Determine the (X, Y) coordinate at the center of the cell enclosing the given text.  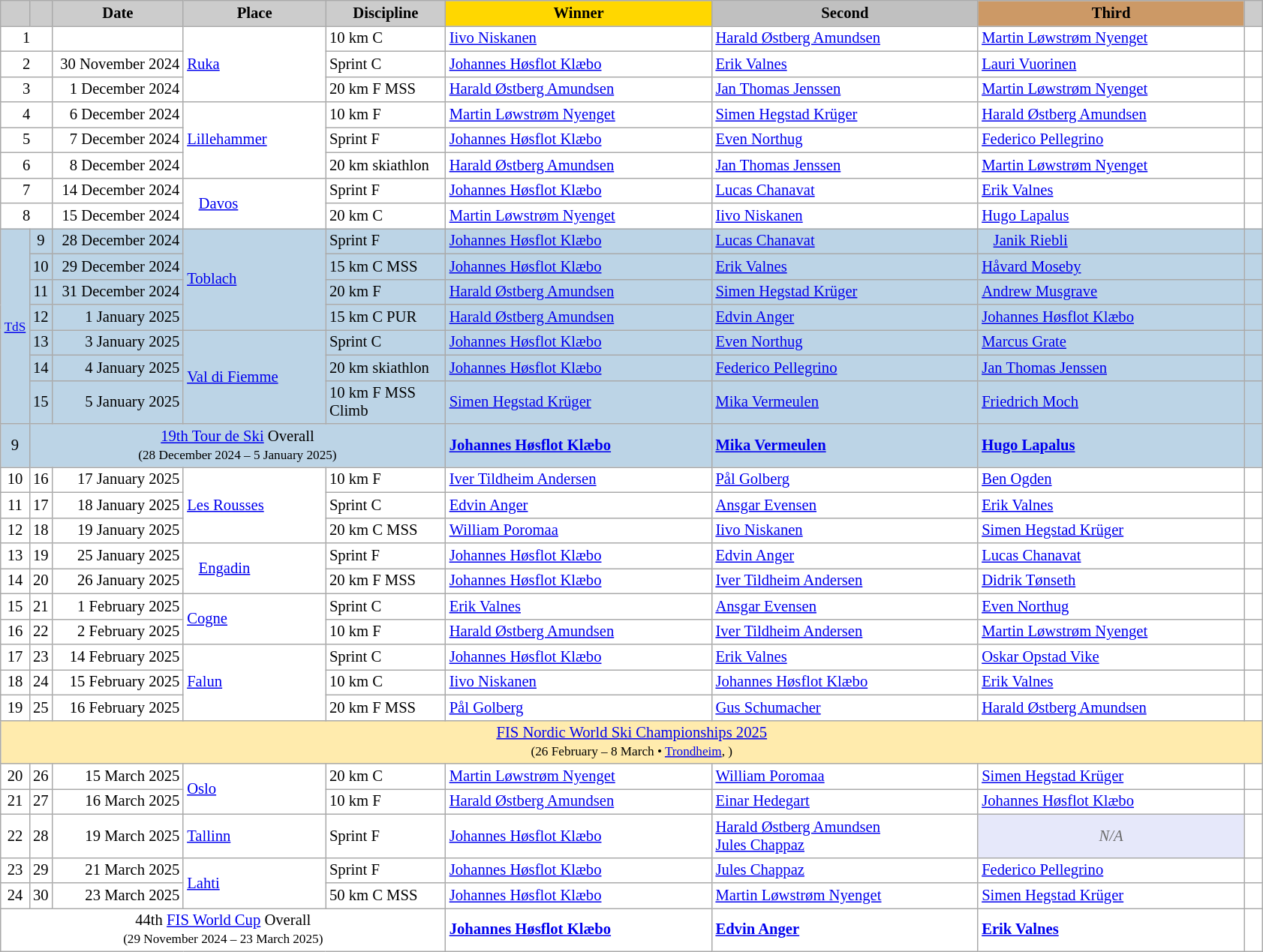
Second (845, 13)
15 February 2025 (119, 682)
18 January 2025 (119, 505)
15 km C MSS (386, 266)
6 (27, 165)
Ben Ogden (1111, 479)
4 (27, 115)
25 January 2025 (119, 556)
4 January 2025 (119, 368)
2 (27, 64)
7 December 2024 (119, 140)
17 January 2025 (119, 479)
Friedrich Moch (1111, 402)
Falun (254, 681)
N/A (1111, 836)
Lillehammer (254, 140)
7 (27, 191)
Harald Østberg Amundsen Jules Chappaz (845, 836)
30 (41, 895)
Lauri Vuorinen (1111, 64)
Davos (254, 203)
Toblach (254, 279)
25 (41, 707)
Les Rousses (254, 504)
27 (41, 801)
16 February 2025 (119, 707)
Jules Chappaz (845, 870)
1 December 2024 (119, 89)
30 November 2024 (119, 64)
3 (27, 89)
6 December 2024 (119, 115)
Håvard Moseby (1111, 266)
Third (1111, 13)
19 January 2025 (119, 530)
15 March 2025 (119, 776)
5 January 2025 (119, 402)
5 (27, 140)
Janik Riebli (1111, 241)
16 March 2025 (119, 801)
1 (27, 38)
28 (41, 836)
Andrew Musgrave (1111, 292)
26 (41, 776)
2 February 2025 (119, 632)
8 December 2024 (119, 165)
Oslo (254, 789)
Engadin (254, 569)
Marcus Grate (1111, 342)
50 km C MSS (386, 895)
15 December 2024 (119, 215)
Lahti (254, 883)
29 December 2024 (119, 266)
3 January 2025 (119, 342)
Tallinn (254, 836)
1 January 2025 (119, 317)
TdS (15, 326)
Date (119, 13)
Einar Hedegart (845, 801)
Discipline (386, 13)
Place (254, 13)
15 km C PUR (386, 317)
Ruka (254, 63)
14 December 2024 (119, 191)
14 February 2025 (119, 656)
31 December 2024 (119, 292)
26 January 2025 (119, 581)
19th Tour de Ski Overall(28 December 2024 – 5 January 2025) (237, 445)
21 March 2025 (119, 870)
Oskar Opstad Vike (1111, 656)
23 March 2025 (119, 895)
Didrik Tønseth (1111, 581)
20 km F (386, 292)
FIS Nordic World Ski Championships 2025(26 February – 8 March • Trondheim, ) (632, 742)
28 December 2024 (119, 241)
Val di Fiemme (254, 377)
8 (27, 215)
10 km F MSS Climb (386, 402)
29 (41, 870)
Cogne (254, 619)
19 March 2025 (119, 836)
Winner (579, 13)
44th FIS World Cup Overall(29 November 2024 – 23 March 2025) (224, 929)
20 km C MSS (386, 530)
1 February 2025 (119, 606)
Gus Schumacher (845, 707)
